Provide the [x, y] coordinate of the cell's center where the given text is located.  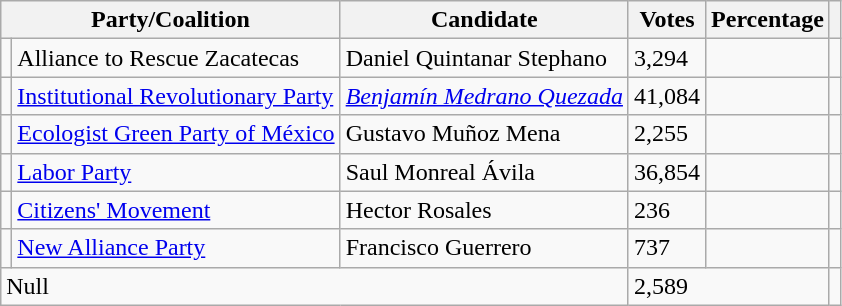
36,854 [666, 172]
Null [315, 286]
New Alliance Party [176, 248]
Alliance to Rescue Zacatecas [176, 58]
Labor Party [176, 172]
41,084 [666, 96]
Ecologist Green Party of México [176, 134]
Institutional Revolutionary Party [176, 96]
Party/Coalition [170, 20]
737 [666, 248]
2,255 [666, 134]
Francisco Guerrero [484, 248]
3,294 [666, 58]
Hector Rosales [484, 210]
236 [666, 210]
2,589 [728, 286]
Gustavo Muñoz Mena [484, 134]
Benjamín Medrano Quezada [484, 96]
Votes [666, 20]
Saul Monreal Ávila [484, 172]
Candidate [484, 20]
Daniel Quintanar Stephano [484, 58]
Citizens' Movement [176, 210]
Percentage [768, 20]
